Return the (X, Y) coordinate for the center point of the cell that contains the specified text.  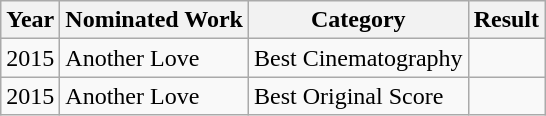
Result (506, 20)
Category (358, 20)
Best Original Score (358, 96)
Year (30, 20)
Best Cinematography (358, 58)
Nominated Work (154, 20)
